Scan for the cell matching the given text and deliver its [X, Y] coordinate at center. 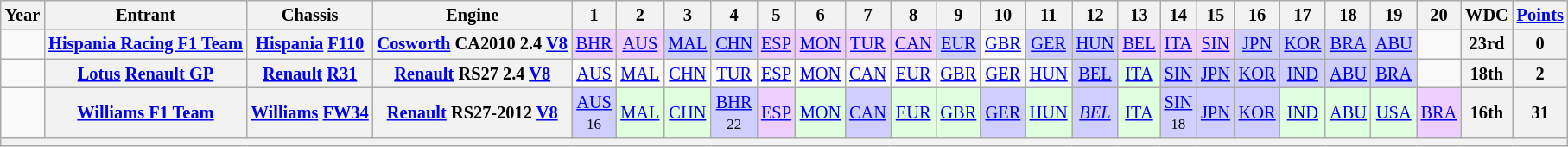
19 [1394, 15]
Points [1540, 15]
Chassis [310, 15]
6 [821, 15]
17 [1303, 15]
Renault RS27 2.4 V8 [473, 73]
Year [22, 15]
Renault RS27-2012 V8 [473, 112]
Entrant [145, 15]
Hispania Racing F1 Team [145, 44]
18th [1487, 73]
16 [1258, 15]
USA [1394, 112]
4 [734, 15]
7 [867, 15]
15 [1216, 15]
0 [1540, 44]
18 [1348, 15]
14 [1178, 15]
12 [1095, 15]
SIN18 [1178, 112]
Engine [473, 15]
10 [1003, 15]
BHR [594, 44]
9 [959, 15]
31 [1540, 112]
WDC [1487, 15]
5 [776, 15]
AUS16 [594, 112]
Hispania F110 [310, 44]
11 [1049, 15]
Williams FW34 [310, 112]
8 [914, 15]
Cosworth CA2010 2.4 V8 [473, 44]
Lotus Renault GP [145, 73]
20 [1439, 15]
BHR22 [734, 112]
3 [688, 15]
16th [1487, 112]
1 [594, 15]
Renault R31 [310, 73]
13 [1139, 15]
Williams F1 Team [145, 112]
23rd [1487, 44]
